Return the [X, Y] coordinate for the center point of the cell that contains the specified text.  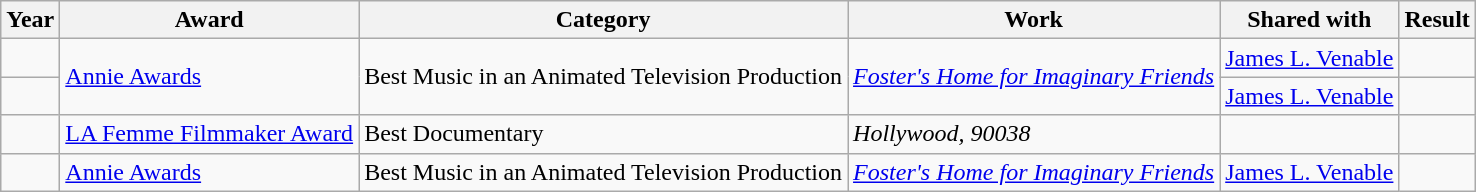
Shared with [1310, 20]
Work [1034, 20]
Hollywood, 90038 [1034, 134]
Year [30, 20]
LA Femme Filmmaker Award [210, 134]
Result [1437, 20]
Award [210, 20]
Category [604, 20]
Best Documentary [604, 134]
